Output the (X, Y) coordinate of the center of the cell containing the given text.  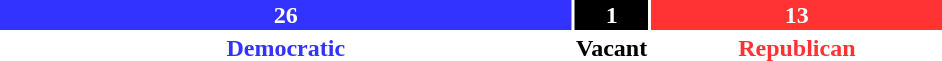
13 (797, 15)
1 (612, 15)
26 (286, 15)
